From the cell containing the given text, extract its center point as [x, y] coordinate. 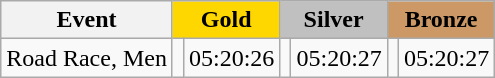
Gold [226, 20]
Bronze [440, 20]
Road Race, Men [87, 58]
Event [87, 20]
Silver [334, 20]
05:20:26 [231, 58]
